Search for the cell housing the specified text and yield its (X, Y) center coordinate. 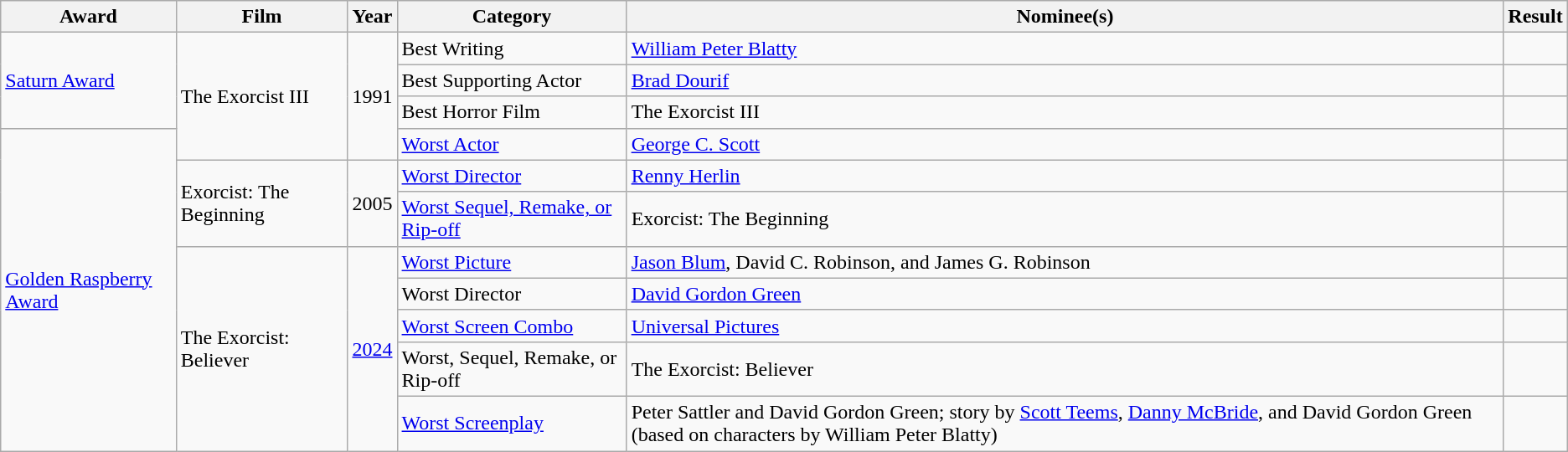
Universal Pictures (1065, 326)
1991 (372, 96)
Worst Screenplay (512, 424)
Category (512, 17)
Worst Actor (512, 144)
Best Supporting Actor (512, 80)
2005 (372, 203)
Nominee(s) (1065, 17)
Worst Picture (512, 262)
Year (372, 17)
2024 (372, 348)
Worst Screen Combo (512, 326)
Renny Herlin (1065, 176)
David Gordon Green (1065, 294)
George C. Scott (1065, 144)
Best Horror Film (512, 112)
Worst Sequel, Remake, or Rip-off (512, 219)
Brad Dourif (1065, 80)
Award (89, 17)
William Peter Blatty (1065, 49)
Worst, Sequel, Remake, or Rip-off (512, 368)
Golden Raspberry Award (89, 290)
Saturn Award (89, 80)
Film (261, 17)
Result (1535, 17)
Best Writing (512, 49)
Jason Blum, David C. Robinson, and James G. Robinson (1065, 262)
Peter Sattler and David Gordon Green; story by Scott Teems, Danny McBride, and David Gordon Green (based on characters by William Peter Blatty) (1065, 424)
